Output the [x, y] coordinate of the center of the cell containing the given text.  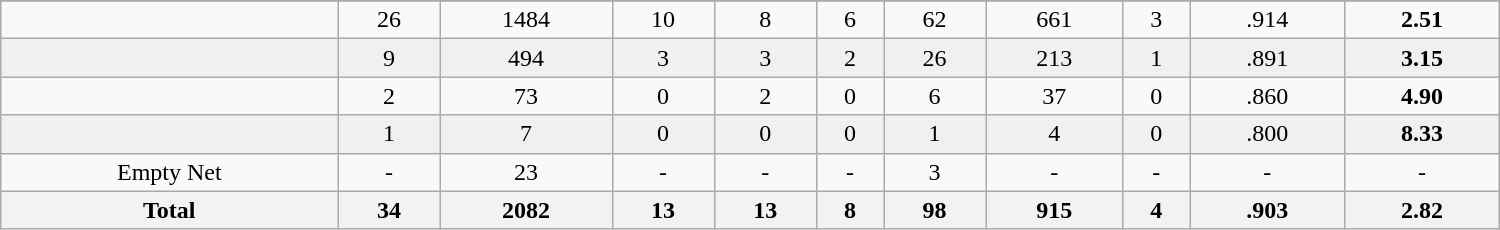
.800 [1268, 134]
213 [1054, 58]
37 [1054, 96]
1484 [526, 20]
3.15 [1422, 58]
34 [389, 210]
.860 [1268, 96]
4.90 [1422, 96]
8.33 [1422, 134]
.903 [1268, 210]
73 [526, 96]
494 [526, 58]
.914 [1268, 20]
.891 [1268, 58]
23 [526, 172]
Total [170, 210]
661 [1054, 20]
2082 [526, 210]
Empty Net [170, 172]
7 [526, 134]
915 [1054, 210]
9 [389, 58]
62 [935, 20]
98 [935, 210]
2.82 [1422, 210]
10 [663, 20]
2.51 [1422, 20]
